Detect which cell encompasses the target text, then output its [X, Y] center coordinate. 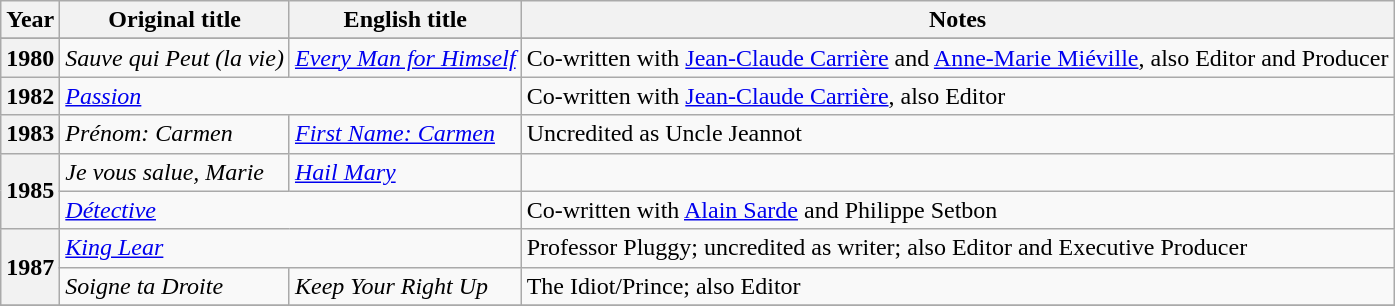
Original title [175, 20]
Prénom: Carmen [175, 134]
Every Man for Himself [405, 58]
Détective [290, 210]
Professor Pluggy; uncredited as writer; also Editor and Executive Producer [958, 248]
1980 [30, 58]
1982 [30, 96]
Co-written with Jean-Claude Carrière, also Editor [958, 96]
Keep Your Right Up [405, 286]
Hail Mary [405, 172]
Passion [290, 96]
Co-written with Jean-Claude Carrière and Anne-Marie Miéville, also Editor and Producer [958, 58]
Notes [958, 20]
1985 [30, 191]
Uncredited as Uncle Jeannot [958, 134]
Co-written with Alain Sarde and Philippe Setbon [958, 210]
The Idiot/Prince; also Editor [958, 286]
Year [30, 20]
1987 [30, 267]
First Name: Carmen [405, 134]
Sauve qui Peut (la vie) [175, 58]
1983 [30, 134]
King Lear [290, 248]
Je vous salue, Marie [175, 172]
English title [405, 20]
Soigne ta Droite [175, 286]
